Return the [x, y] coordinate for the center point of the cell that contains the specified text.  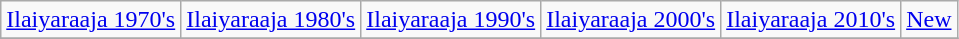
Ilaiyaraaja 1970's [91, 20]
Ilaiyaraaja 2010's [811, 20]
Ilaiyaraaja 1980's [271, 20]
Ilaiyaraaja 2000's [631, 20]
New [929, 20]
Ilaiyaraaja 1990's [451, 20]
